Pinpoint the cell where the given text exists, returning its [X, Y] midpoint coordinate. 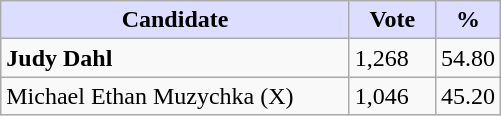
1,268 [392, 58]
54.80 [468, 58]
Vote [392, 20]
1,046 [392, 96]
Judy Dahl [176, 58]
Candidate [176, 20]
45.20 [468, 96]
Michael Ethan Muzychka (X) [176, 96]
% [468, 20]
